Pinpoint the cell where the given text exists, returning its [X, Y] midpoint coordinate. 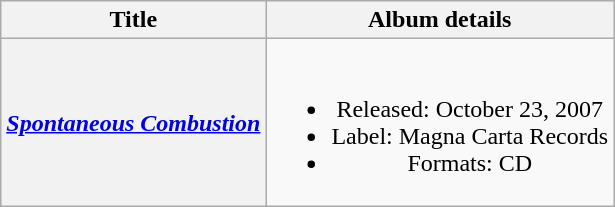
Spontaneous Combustion [134, 122]
Title [134, 20]
Released: October 23, 2007Label: Magna Carta RecordsFormats: CD [440, 122]
Album details [440, 20]
